Return the [X, Y] coordinate for the center point of the cell that contains the specified text.  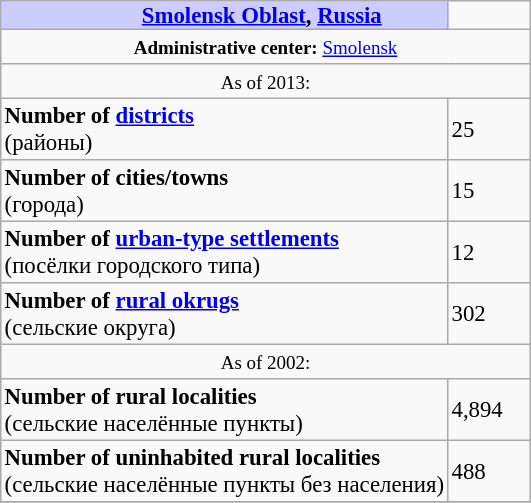
Number of uninhabited rural localities(сельские населённые пункты без населения) [224, 471]
Number of urban-type settlements(посёлки городского типа) [224, 252]
Number of rural localities(сельские населённые пункты) [224, 410]
488 [489, 471]
Number of districts(районы) [224, 129]
Smolensk Oblast, Russia [224, 15]
As of 2013: [266, 81]
As of 2002: [266, 361]
Administrative center: Smolensk [266, 46]
15 [489, 191]
25 [489, 129]
12 [489, 252]
Number of cities/towns(города) [224, 191]
4,894 [489, 410]
Number of rural okrugs(сельские округа) [224, 314]
302 [489, 314]
